Scan for the cell matching the given text and deliver its (X, Y) coordinate at center. 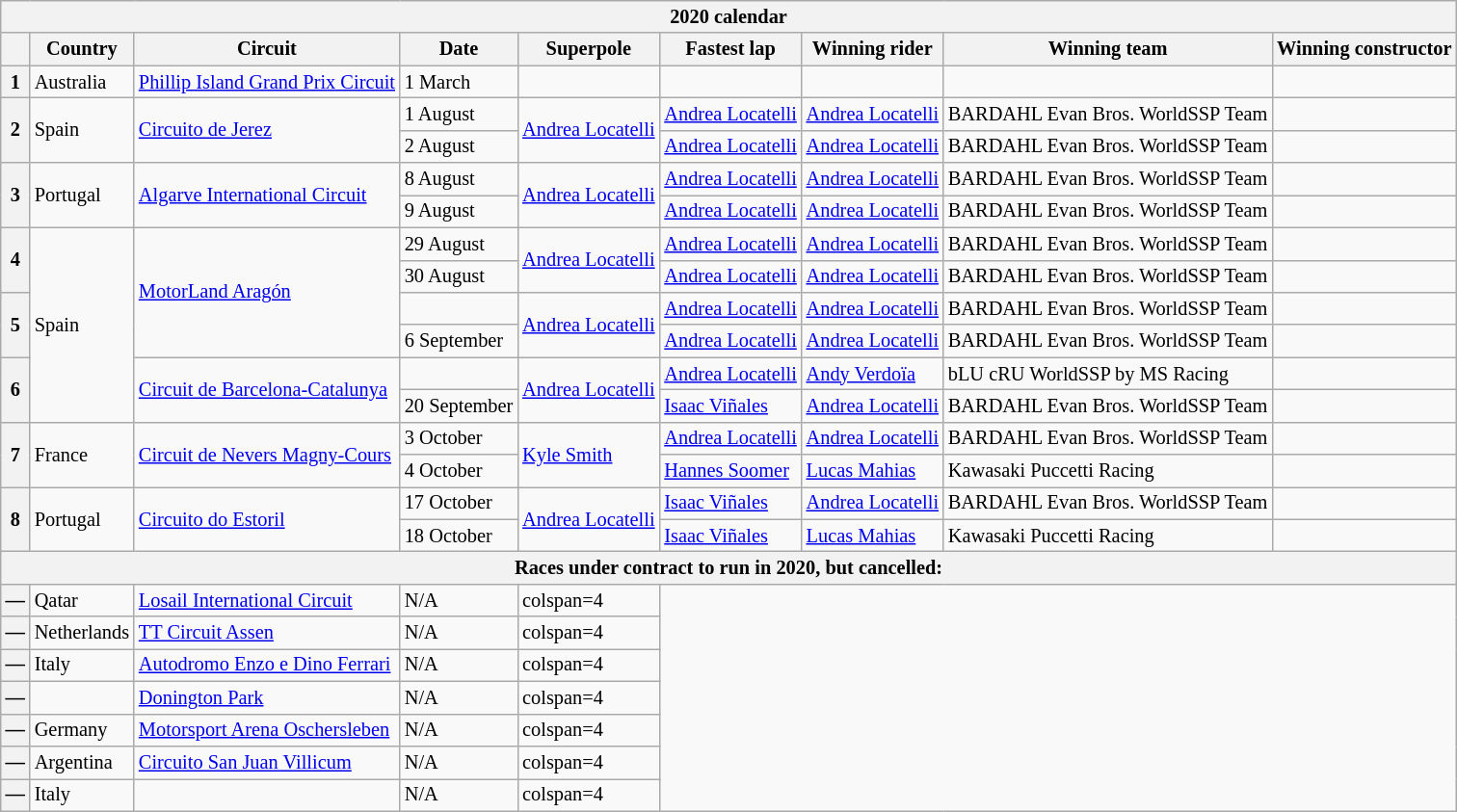
20 September (459, 406)
Winning team (1108, 49)
Australia (82, 82)
Autodromo Enzo e Dino Ferrari (267, 665)
Motorsport Arena Oschersleben (267, 730)
1 (15, 82)
Kyle Smith (588, 455)
30 August (459, 276)
Netherlands (82, 633)
Circuito de Jerez (267, 129)
Circuito do Estoril (267, 518)
MotorLand Aragón (267, 293)
7 (15, 455)
8 August (459, 179)
9 August (459, 211)
18 October (459, 536)
Donington Park (267, 697)
Races under contract to run in 2020, but cancelled: (728, 567)
6 (15, 389)
Country (82, 49)
Circuit de Barcelona-Catalunya (267, 389)
1 August (459, 114)
17 October (459, 503)
Argentina (82, 762)
Phillip Island Grand Prix Circuit (267, 82)
2 August (459, 146)
bLU cRU WorldSSP by MS Racing (1108, 374)
Hannes Soomer (730, 471)
4 (15, 260)
3 October (459, 438)
Circuit (267, 49)
Winning rider (873, 49)
2020 calendar (728, 16)
Andy Verdoïa (873, 374)
France (82, 455)
Superpole (588, 49)
29 August (459, 244)
Winning constructor (1364, 49)
8 (15, 518)
Losail International Circuit (267, 600)
Circuit de Nevers Magny-Cours (267, 455)
Circuito San Juan Villicum (267, 762)
Germany (82, 730)
3 (15, 195)
6 September (459, 341)
2 (15, 129)
Date (459, 49)
Fastest lap (730, 49)
5 (15, 324)
TT Circuit Assen (267, 633)
1 March (459, 82)
Qatar (82, 600)
Algarve International Circuit (267, 195)
4 October (459, 471)
